Search for the cell housing the specified text and yield its (x, y) center coordinate. 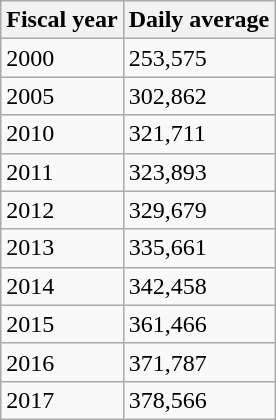
Fiscal year (62, 20)
321,711 (199, 134)
371,787 (199, 362)
2015 (62, 324)
2010 (62, 134)
2013 (62, 248)
2000 (62, 58)
342,458 (199, 286)
378,566 (199, 400)
361,466 (199, 324)
2005 (62, 96)
2016 (62, 362)
Daily average (199, 20)
335,661 (199, 248)
2012 (62, 210)
323,893 (199, 172)
2017 (62, 400)
2014 (62, 286)
253,575 (199, 58)
302,862 (199, 96)
2011 (62, 172)
329,679 (199, 210)
